Identify which cell holds the provided text, then report its [X, Y] central coordinate. 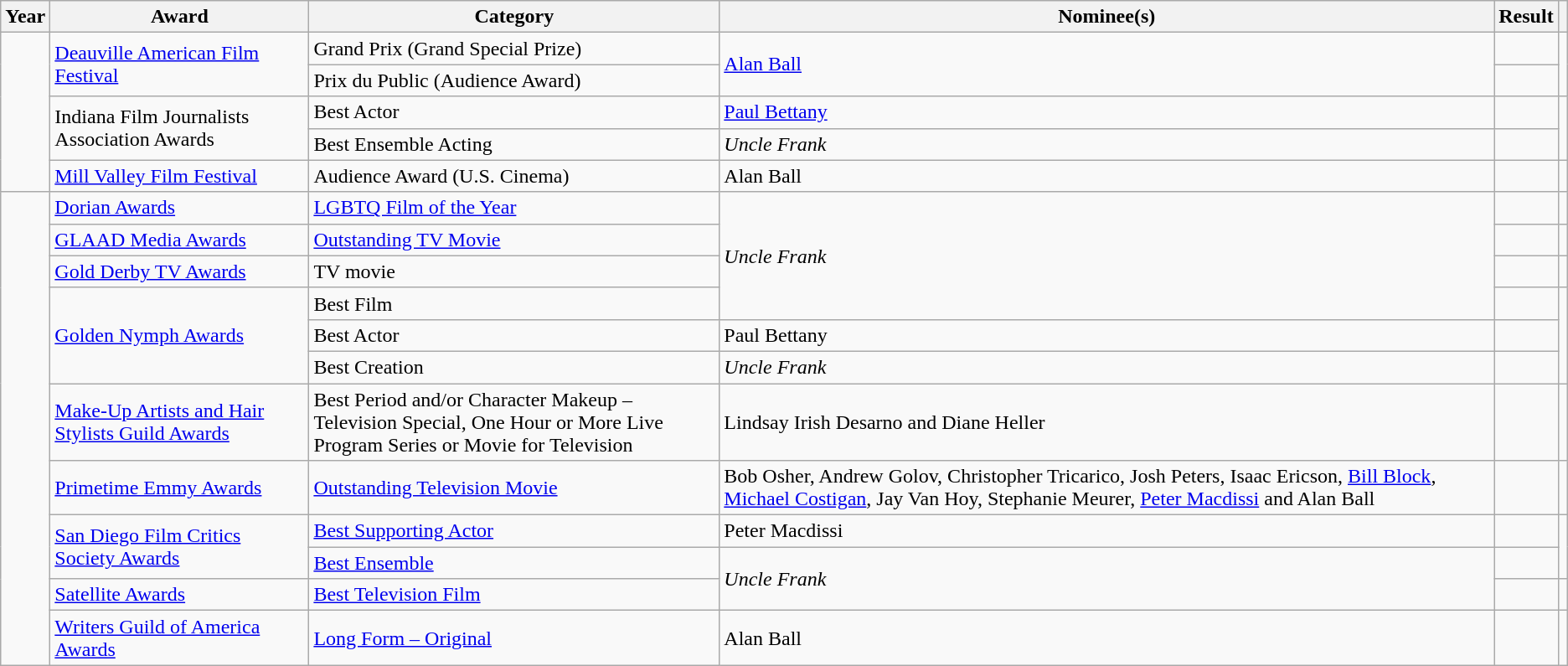
Deauville American Film Festival [179, 65]
GLAAD Media Awards [179, 240]
Category [514, 17]
TV movie [514, 271]
Outstanding Television Movie [514, 488]
Outstanding TV Movie [514, 240]
Audience Award (U.S. Cinema) [514, 176]
Prix du Public (Audience Award) [514, 80]
LGBTQ Film of the Year [514, 208]
Dorian Awards [179, 208]
Mill Valley Film Festival [179, 176]
Make-Up Artists and Hair Stylists Guild Awards [179, 422]
Indiana Film Journalists Association Awards [179, 128]
Golden Nymph Awards [179, 335]
Best Supporting Actor [514, 531]
Nominee(s) [1107, 17]
Result [1526, 17]
Primetime Emmy Awards [179, 488]
Grand Prix (Grand Special Prize) [514, 49]
Year [25, 17]
Best Film [514, 303]
Satellite Awards [179, 595]
Writers Guild of America Awards [179, 638]
Gold Derby TV Awards [179, 271]
Peter Macdissi [1107, 531]
Long Form – Original [514, 638]
San Diego Film Critics Society Awards [179, 547]
Award [179, 17]
Best Period and/or Character Makeup – Television Special, One Hour or More Live Program Series or Movie for Television [514, 422]
Best Television Film [514, 595]
Best Creation [514, 367]
Best Ensemble Acting [514, 144]
Lindsay Irish Desarno and Diane Heller [1107, 422]
Best Ensemble [514, 563]
